Extract the [x, y] coordinate from the center of the cell holding the provided text.  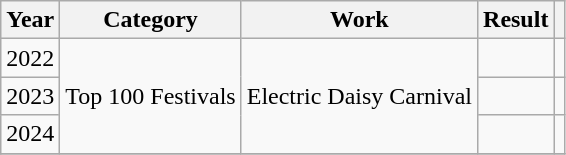
Electric Daisy Carnival [359, 96]
2022 [30, 58]
Category [150, 20]
Work [359, 20]
2023 [30, 96]
Result [516, 20]
Year [30, 20]
2024 [30, 134]
Top 100 Festivals [150, 96]
